Find where the given text appears and provide that cell's center as (X, Y) coordinate. 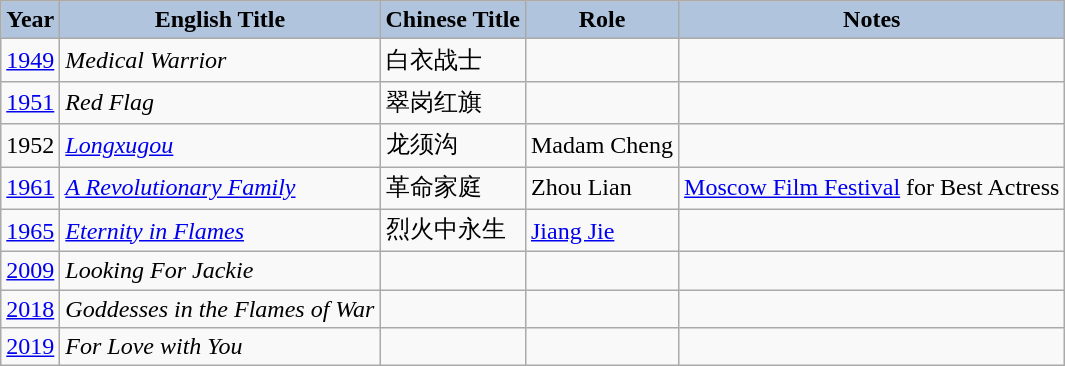
Chinese Title (453, 20)
革命家庭 (453, 188)
Zhou Lian (602, 188)
白衣战士 (453, 60)
English Title (220, 20)
1951 (30, 102)
Role (602, 20)
Red Flag (220, 102)
Longxugou (220, 146)
2009 (30, 271)
1961 (30, 188)
2019 (30, 347)
Medical Warrior (220, 60)
Notes (872, 20)
Madam Cheng (602, 146)
For Love with You (220, 347)
翠岗红旗 (453, 102)
Looking For Jackie (220, 271)
A Revolutionary Family (220, 188)
Year (30, 20)
Moscow Film Festival for Best Actress (872, 188)
烈火中永生 (453, 230)
Eternity in Flames (220, 230)
Goddesses in the Flames of War (220, 309)
2018 (30, 309)
Jiang Jie (602, 230)
龙须沟 (453, 146)
1952 (30, 146)
1965 (30, 230)
1949 (30, 60)
